For the text-containing cell, return its midpoint in (x, y) coordinate format. 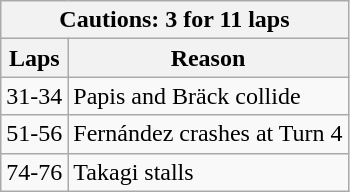
51-56 (34, 134)
Reason (208, 58)
74-76 (34, 172)
Takagi stalls (208, 172)
Fernández crashes at Turn 4 (208, 134)
Cautions: 3 for 11 laps (174, 20)
31-34 (34, 96)
Laps (34, 58)
Papis and Bräck collide (208, 96)
